Return [x, y] of the center of cell containing provided text 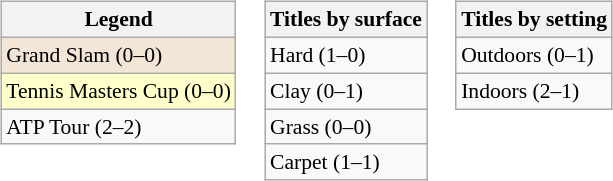
Tennis Masters Cup (0–0) [118, 91]
Grass (0–0) [346, 127]
Titles by setting [534, 20]
Clay (0–1) [346, 91]
Grand Slam (0–0) [118, 55]
Outdoors (0–1) [534, 55]
ATP Tour (2–2) [118, 127]
Legend [118, 20]
Carpet (1–1) [346, 162]
Titles by surface [346, 20]
Indoors (2–1) [534, 91]
Hard (1–0) [346, 55]
